Provide the (x, y) coordinate of the cell's center where the given text is located.  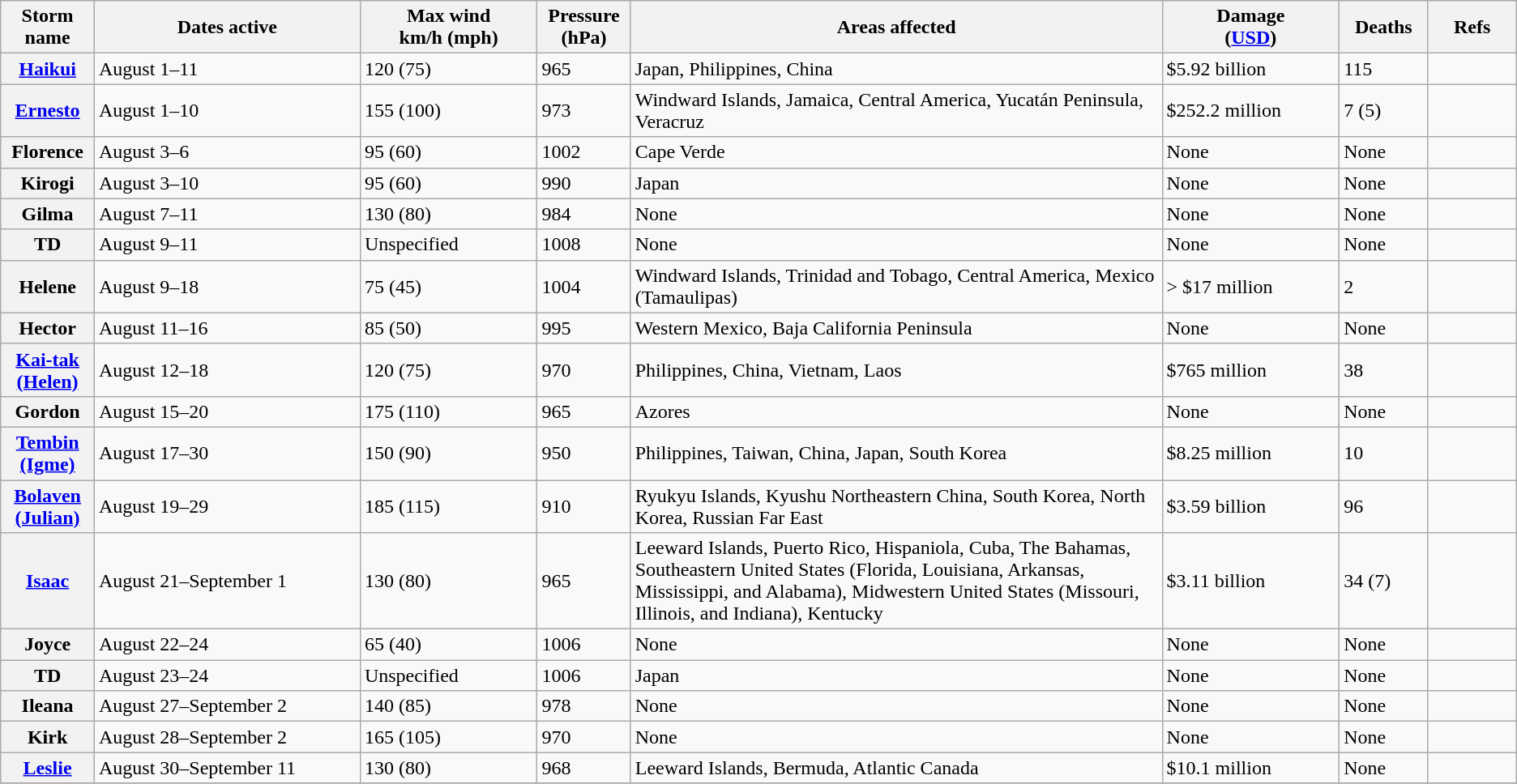
38 (1384, 369)
Damage(USD) (1251, 28)
150 (90) (449, 454)
Helene (48, 287)
Haikui (48, 69)
Tembin (Igme) (48, 454)
> $17 million (1251, 287)
Kirogi (48, 183)
Dates active (227, 28)
Gordon (48, 411)
1002 (583, 152)
August 12–18 (227, 369)
973 (583, 110)
140 (85) (449, 706)
96 (1384, 505)
Japan, Philippines, China (896, 69)
Max windkm/h (mph) (449, 28)
155 (100) (449, 110)
August 22–24 (227, 645)
$765 million (1251, 369)
Refs (1472, 28)
August 17–30 (227, 454)
165 (105) (449, 737)
995 (583, 328)
August 27–September 2 (227, 706)
950 (583, 454)
August 30–September 11 (227, 768)
1004 (583, 287)
34 (7) (1384, 582)
August 1–11 (227, 69)
10 (1384, 454)
Kai-tak (Helen) (48, 369)
Florence (48, 152)
August 3–10 (227, 183)
65 (40) (449, 645)
August 3–6 (227, 152)
Azores (896, 411)
910 (583, 505)
Windward Islands, Trinidad and Tobago, Central America, Mexico (Tamaulipas) (896, 287)
August 28–September 2 (227, 737)
August 23–24 (227, 675)
Gilma (48, 214)
Pressure(hPa) (583, 28)
August 7–11 (227, 214)
$252.2 million (1251, 110)
Ryukyu Islands, Kyushu Northeastern China, South Korea, North Korea, Russian Far East (896, 505)
Ileana (48, 706)
August 19–29 (227, 505)
Areas affected (896, 28)
$5.92 billion (1251, 69)
August 21–September 1 (227, 582)
Kirk (48, 737)
1008 (583, 245)
2 (1384, 287)
August 9–18 (227, 287)
Philippines, China, Vietnam, Laos (896, 369)
$3.59 billion (1251, 505)
Leslie (48, 768)
Bolaven (Julian) (48, 505)
978 (583, 706)
August 9–11 (227, 245)
Storm name (48, 28)
984 (583, 214)
968 (583, 768)
August 11–16 (227, 328)
185 (115) (449, 505)
Leeward Islands, Bermuda, Atlantic Canada (896, 768)
August 15–20 (227, 411)
990 (583, 183)
Isaac (48, 582)
Ernesto (48, 110)
Cape Verde (896, 152)
85 (50) (449, 328)
Philippines, Taiwan, China, Japan, South Korea (896, 454)
7 (5) (1384, 110)
75 (45) (449, 287)
Windward Islands, Jamaica, Central America, Yucatán Peninsula, Veracruz (896, 110)
$10.1 million (1251, 768)
115 (1384, 69)
August 1–10 (227, 110)
175 (110) (449, 411)
Hector (48, 328)
$3.11 billion (1251, 582)
Western Mexico, Baja California Peninsula (896, 328)
Joyce (48, 645)
Deaths (1384, 28)
$8.25 million (1251, 454)
